From the cell containing the given text, extract its center point as (X, Y) coordinate. 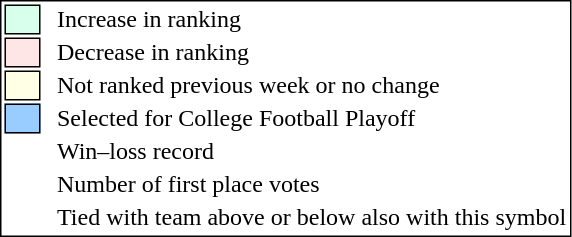
Tied with team above or below also with this symbol (312, 217)
Number of first place votes (312, 185)
Selected for College Football Playoff (312, 119)
Increase in ranking (312, 19)
Not ranked previous week or no change (312, 85)
Decrease in ranking (312, 53)
Win–loss record (312, 151)
